Capture the cell that displays the provided text and extract its [X, Y] central coordinate. 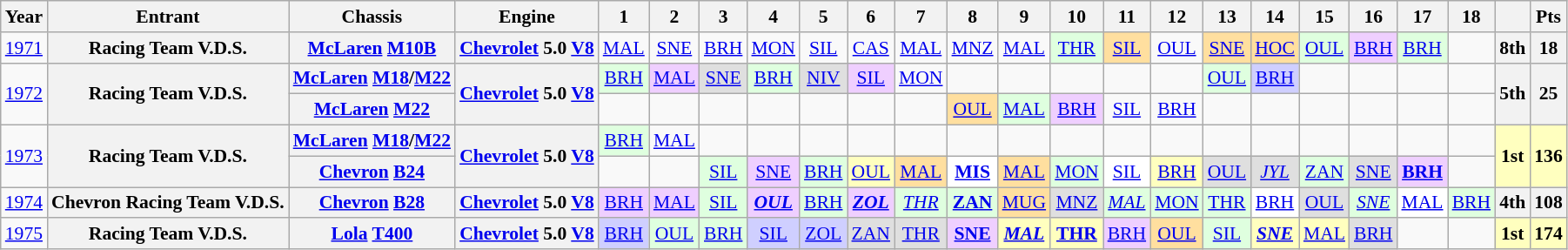
4 [773, 17]
Chassis [372, 17]
17 [1422, 17]
2 [674, 17]
MIS [973, 172]
McLaren M22 [372, 110]
3 [724, 17]
MUG [1025, 203]
12 [1176, 17]
6 [871, 17]
Entrant [168, 17]
1975 [24, 234]
Chevron Racing Team V.D.S. [168, 203]
7 [921, 17]
1971 [24, 48]
McLaren M10B [372, 48]
11 [1128, 17]
15 [1324, 17]
8th [1512, 48]
14 [1275, 17]
NIV [823, 78]
Engine [527, 17]
9 [1025, 17]
Chevron B28 [372, 203]
4th [1512, 203]
1974 [24, 203]
13 [1227, 17]
16 [1373, 17]
25 [1549, 94]
10 [1077, 17]
HOC [1275, 48]
174 [1549, 234]
1 [624, 17]
1973 [24, 157]
8 [973, 17]
Pts [1549, 17]
1972 [24, 94]
Lola T400 [372, 234]
Year [24, 17]
Chevron B24 [372, 172]
JYL [1275, 172]
136 [1549, 157]
5 [823, 17]
CAS [871, 48]
5th [1512, 94]
108 [1549, 203]
